Capture the cell that displays the provided text and extract its (x, y) central coordinate. 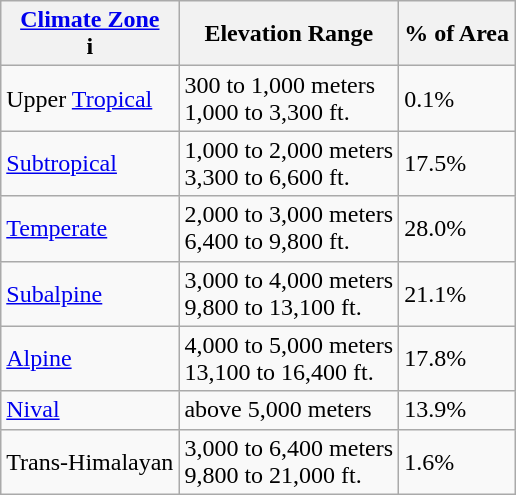
3,000 to 6,400 meters9,800 to 21,000 ft. (289, 462)
Temperate (90, 228)
Elevation Range (289, 34)
0.1% (457, 98)
% of Area (457, 34)
13.9% (457, 410)
4,000 to 5,000 meters13,100 to 16,400 ft. (289, 358)
300 to 1,000 meters1,000 to 3,300 ft. (289, 98)
17.8% (457, 358)
28.0% (457, 228)
Subtropical (90, 164)
1,000 to 2,000 meters3,300 to 6,600 ft. (289, 164)
2,000 to 3,000 meters6,400 to 9,800 ft. (289, 228)
17.5% (457, 164)
1.6% (457, 462)
Trans-Himalayan (90, 462)
above 5,000 meters (289, 410)
Upper Tropical (90, 98)
Climate Zonei (90, 34)
Alpine (90, 358)
Nival (90, 410)
21.1% (457, 294)
Subalpine (90, 294)
3,000 to 4,000 meters9,800 to 13,100 ft. (289, 294)
